Provide the [X, Y] coordinate of the cell's center where the given text is located.  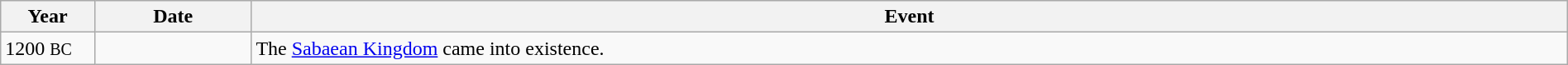
Date [172, 17]
1200 BC [48, 48]
Year [48, 17]
Event [910, 17]
The Sabaean Kingdom came into existence. [910, 48]
